Determine the (x, y) coordinate at the center of the cell enclosing the given text.  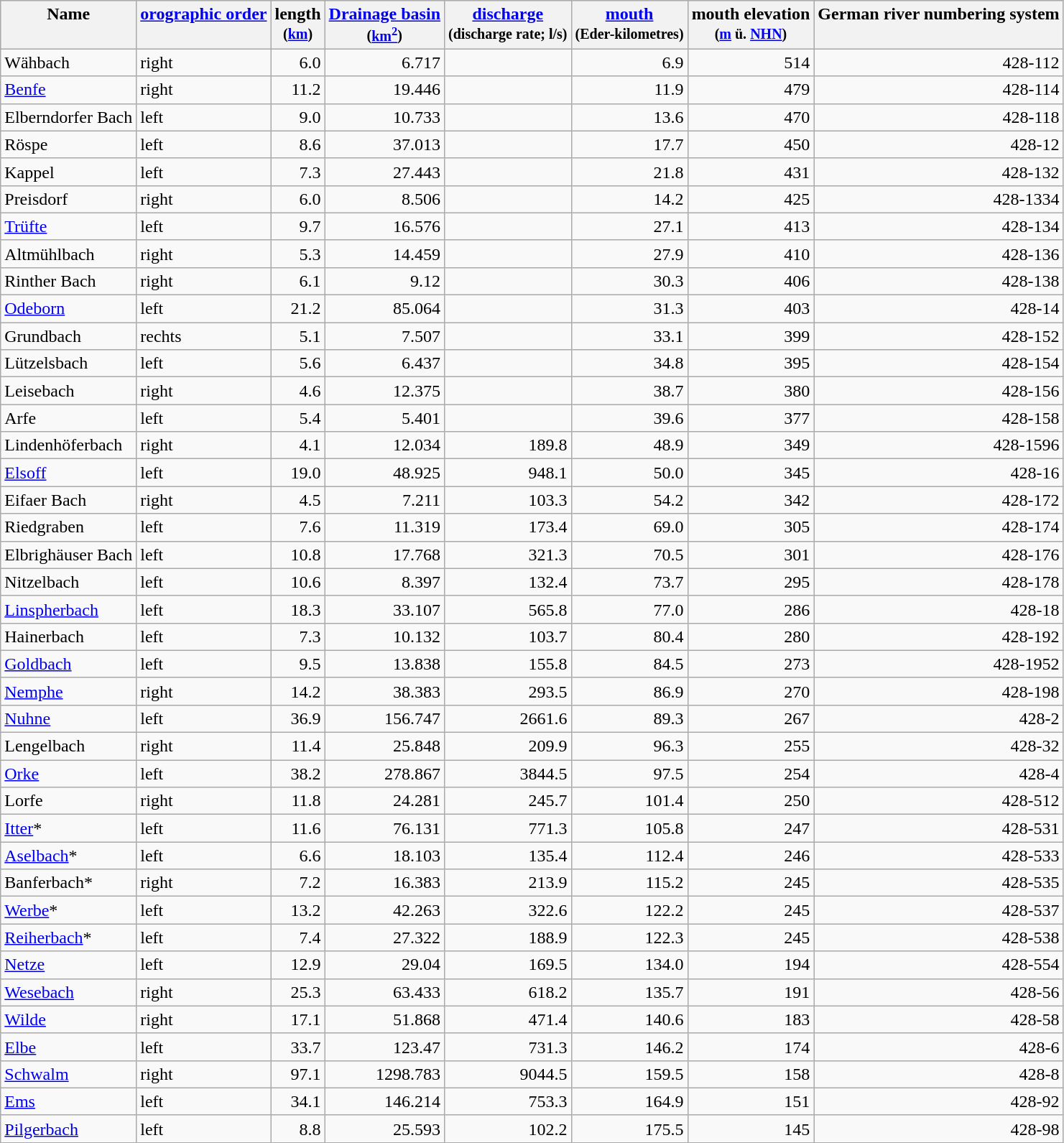
250 (751, 801)
174 (751, 1047)
9044.5 (509, 1074)
rechts (204, 336)
37.013 (384, 144)
25.593 (384, 1129)
Lorfe (69, 801)
159.5 (629, 1074)
9.12 (384, 281)
7.507 (384, 336)
25.848 (384, 746)
10.8 (297, 555)
5.3 (297, 254)
Nuhne (69, 718)
Nemphe (69, 691)
discharge(discharge rate; l/s) (509, 24)
301 (751, 555)
156.747 (384, 718)
428-554 (938, 965)
Eifaer Bach (69, 500)
Schwalm (69, 1074)
188.9 (509, 938)
17.7 (629, 144)
428-174 (938, 527)
85.064 (384, 309)
11.319 (384, 527)
Reiherbach* (69, 938)
4.1 (297, 445)
278.867 (384, 774)
89.3 (629, 718)
42.263 (384, 910)
11.6 (297, 828)
8.6 (297, 144)
21.8 (629, 172)
mouth(Eder-kilometres) (629, 24)
395 (751, 364)
48.925 (384, 473)
77.0 (629, 609)
27.322 (384, 938)
514 (751, 63)
169.5 (509, 965)
377 (751, 418)
76.131 (384, 828)
428-198 (938, 691)
425 (751, 199)
6.437 (384, 364)
428-1334 (938, 199)
Röspe (69, 144)
105.8 (629, 828)
428-136 (938, 254)
428-56 (938, 992)
18.103 (384, 856)
Kappel (69, 172)
8.8 (297, 1129)
410 (751, 254)
13.2 (297, 910)
140.6 (629, 1019)
134.0 (629, 965)
479 (751, 90)
Preisdorf (69, 199)
Rinther Bach (69, 281)
428-535 (938, 883)
Elsoff (69, 473)
21.2 (297, 309)
428-6 (938, 1047)
428-192 (938, 637)
11.2 (297, 90)
254 (751, 774)
431 (751, 172)
7.4 (297, 938)
428-14 (938, 309)
12.034 (384, 445)
10.6 (297, 582)
70.5 (629, 555)
Nitzelbach (69, 582)
25.3 (297, 992)
280 (751, 637)
4.5 (297, 500)
428-4 (938, 774)
19.446 (384, 90)
342 (751, 500)
9.7 (297, 226)
17.768 (384, 555)
mouth elevation(m ü. NHN) (751, 24)
6.9 (629, 63)
151 (751, 1101)
Arfe (69, 418)
Lengelbach (69, 746)
428-512 (938, 801)
7.6 (297, 527)
6.717 (384, 63)
2661.6 (509, 718)
50.0 (629, 473)
305 (751, 527)
173.4 (509, 527)
10.733 (384, 117)
158 (751, 1074)
247 (751, 828)
246 (751, 856)
428-172 (938, 500)
Linspherbach (69, 609)
428-112 (938, 63)
403 (751, 309)
565.8 (509, 609)
orographic order (204, 24)
27.9 (629, 254)
428-1952 (938, 664)
428-2 (938, 718)
12.9 (297, 965)
Itter* (69, 828)
112.4 (629, 856)
322.6 (509, 910)
7.2 (297, 883)
Lützelsbach (69, 364)
48.9 (629, 445)
Wähbach (69, 63)
122.3 (629, 938)
33.7 (297, 1047)
9.0 (297, 117)
5.6 (297, 364)
38.2 (297, 774)
97.1 (297, 1074)
132.4 (509, 582)
428-537 (938, 910)
Elberndorfer Bach (69, 117)
428-156 (938, 391)
194 (751, 965)
286 (751, 609)
Werbe* (69, 910)
273 (751, 664)
428-98 (938, 1129)
24.281 (384, 801)
428-16 (938, 473)
17.1 (297, 1019)
428-531 (938, 828)
84.5 (629, 664)
Riedgraben (69, 527)
11.9 (629, 90)
731.3 (509, 1047)
33.1 (629, 336)
428-158 (938, 418)
Aselbach* (69, 856)
39.6 (629, 418)
18.3 (297, 609)
31.3 (629, 309)
Altmühlbach (69, 254)
8.506 (384, 199)
9.5 (297, 664)
Grundbach (69, 336)
34.1 (297, 1101)
Trüfte (69, 226)
428-8 (938, 1074)
101.4 (629, 801)
6.1 (297, 281)
948.1 (509, 473)
1298.783 (384, 1074)
189.8 (509, 445)
428-154 (938, 364)
38.383 (384, 691)
428-138 (938, 281)
Pilgerbach (69, 1129)
450 (751, 144)
103.3 (509, 500)
399 (751, 336)
Name (69, 24)
406 (751, 281)
413 (751, 226)
428-114 (938, 90)
Orke (69, 774)
155.8 (509, 664)
428-134 (938, 226)
Wilde (69, 1019)
428-32 (938, 746)
122.2 (629, 910)
Benfe (69, 90)
38.7 (629, 391)
14.459 (384, 254)
191 (751, 992)
321.3 (509, 555)
13.6 (629, 117)
13.838 (384, 664)
428-118 (938, 117)
63.433 (384, 992)
295 (751, 582)
3844.5 (509, 774)
16.576 (384, 226)
428-176 (938, 555)
183 (751, 1019)
16.383 (384, 883)
267 (751, 718)
97.5 (629, 774)
428-12 (938, 144)
12.375 (384, 391)
123.47 (384, 1047)
245.7 (509, 801)
213.9 (509, 883)
36.9 (297, 718)
86.9 (629, 691)
51.868 (384, 1019)
73.7 (629, 582)
428-538 (938, 938)
135.4 (509, 856)
293.5 (509, 691)
7.211 (384, 500)
German river numbering system (938, 24)
5.401 (384, 418)
349 (751, 445)
Hainerbach (69, 637)
19.0 (297, 473)
27.443 (384, 172)
428-533 (938, 856)
29.04 (384, 965)
380 (751, 391)
Elbe (69, 1047)
103.7 (509, 637)
6.6 (297, 856)
175.5 (629, 1129)
428-152 (938, 336)
54.2 (629, 500)
33.107 (384, 609)
428-132 (938, 172)
Lindenhöferbach (69, 445)
30.3 (629, 281)
270 (751, 691)
428-18 (938, 609)
146.214 (384, 1101)
27.1 (629, 226)
5.1 (297, 336)
Drainage basin(km2) (384, 24)
34.8 (629, 364)
Leisebach (69, 391)
102.2 (509, 1129)
345 (751, 473)
135.7 (629, 992)
Odeborn (69, 309)
Goldbach (69, 664)
8.397 (384, 582)
115.2 (629, 883)
5.4 (297, 418)
Wesebach (69, 992)
209.9 (509, 746)
255 (751, 746)
753.3 (509, 1101)
428-92 (938, 1101)
Ems (69, 1101)
428-1596 (938, 445)
164.9 (629, 1101)
10.132 (384, 637)
470 (751, 117)
428-178 (938, 582)
11.8 (297, 801)
428-58 (938, 1019)
146.2 (629, 1047)
145 (751, 1129)
Netze (69, 965)
96.3 (629, 746)
618.2 (509, 992)
80.4 (629, 637)
11.4 (297, 746)
length(km) (297, 24)
471.4 (509, 1019)
Banferbach* (69, 883)
Elbrighäuser Bach (69, 555)
4.6 (297, 391)
771.3 (509, 828)
69.0 (629, 527)
